Locate the cell with the specified text and output its [x, y] center coordinate. 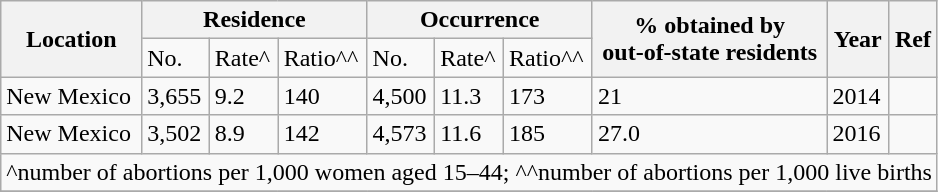
^number of abortions per 1,000 women aged 15–44; ^^number of abortions per 1,000 live births [470, 172]
Ref [912, 39]
142 [322, 134]
Location [72, 39]
Year [858, 39]
2016 [858, 134]
11.3 [470, 96]
8.9 [244, 134]
3,655 [176, 96]
21 [710, 96]
4,573 [401, 134]
% obtained byout-of-state residents [710, 39]
Occurrence [480, 20]
Residence [254, 20]
11.6 [470, 134]
140 [322, 96]
27.0 [710, 134]
9.2 [244, 96]
173 [548, 96]
2014 [858, 96]
4,500 [401, 96]
3,502 [176, 134]
185 [548, 134]
